Determine the [x, y] coordinate at the center of the cell enclosing the given text.  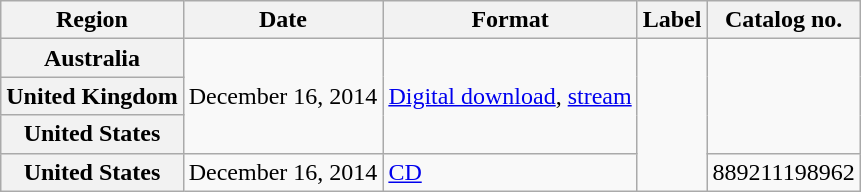
Australia [92, 58]
Digital download, stream [510, 96]
Region [92, 20]
CD [510, 172]
Catalog no. [784, 20]
United Kingdom [92, 96]
889211198962 [784, 172]
Label [672, 20]
Format [510, 20]
Date [283, 20]
